Output the [x, y] coordinate of the center of the cell containing the given text.  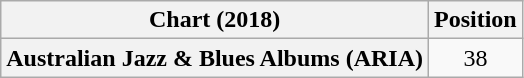
Position [476, 20]
Chart (2018) [215, 20]
38 [476, 58]
Australian Jazz & Blues Albums (ARIA) [215, 58]
